Scan for the cell matching the given text and deliver its (x, y) coordinate at center. 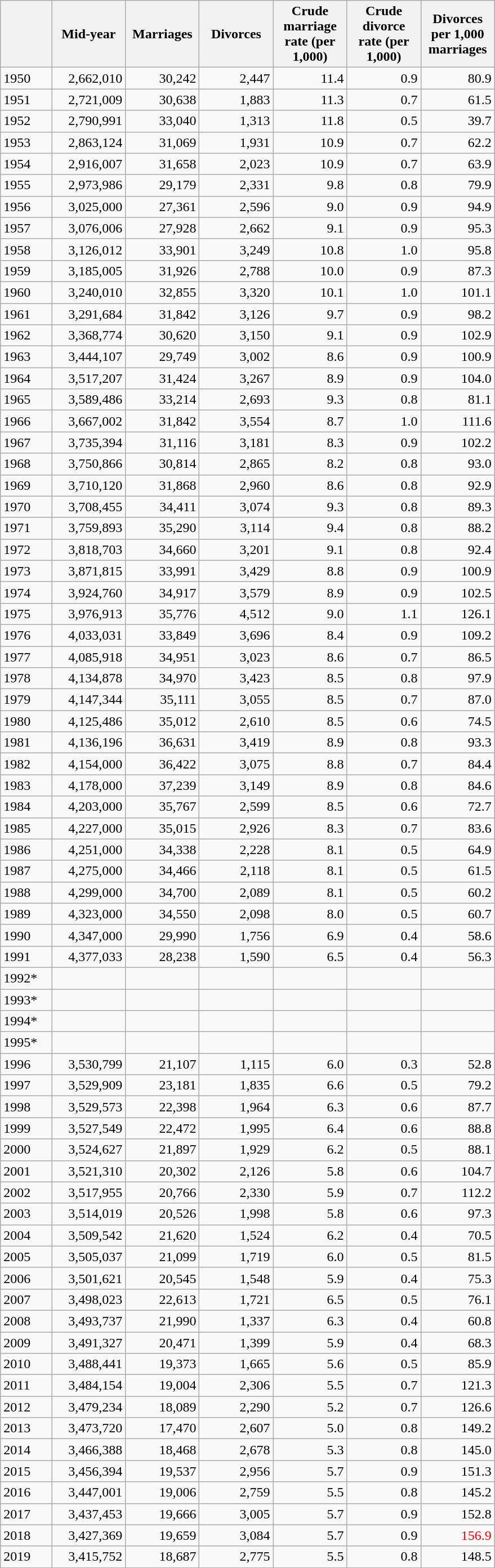
3,002 (237, 357)
39.7 (457, 121)
1981 (26, 743)
37,239 (162, 785)
1962 (26, 336)
2,599 (237, 807)
23,181 (162, 1085)
1986 (26, 850)
1974 (26, 592)
1979 (26, 700)
22,613 (162, 1299)
75.3 (457, 1278)
86.5 (457, 657)
2,662,010 (89, 78)
30,638 (162, 100)
3,075 (237, 764)
3,429 (237, 571)
2003 (26, 1214)
17,470 (162, 1428)
3,267 (237, 378)
3,554 (237, 421)
3,456,394 (89, 1471)
11.8 (310, 121)
9.8 (310, 185)
11.3 (310, 100)
152.8 (457, 1514)
1994* (26, 1021)
4,347,000 (89, 935)
4,227,000 (89, 828)
4,134,878 (89, 678)
8.0 (310, 914)
20,766 (162, 1192)
1,115 (237, 1064)
1967 (26, 443)
18,089 (162, 1407)
3,524,627 (89, 1150)
102.2 (457, 443)
3,509,542 (89, 1235)
3,976,913 (89, 614)
3,419 (237, 743)
1,835 (237, 1085)
21,990 (162, 1321)
1,931 (237, 142)
93.0 (457, 464)
1954 (26, 164)
95.8 (457, 249)
33,901 (162, 249)
84.4 (457, 764)
2,790,991 (89, 121)
70.5 (457, 1235)
83.6 (457, 828)
3,818,703 (89, 550)
1959 (26, 271)
20,302 (162, 1171)
19,659 (162, 1535)
3,084 (237, 1535)
2006 (26, 1278)
3,479,234 (89, 1407)
31,116 (162, 443)
1964 (26, 378)
2013 (26, 1428)
1,590 (237, 957)
31,868 (162, 485)
1999 (26, 1128)
89.3 (457, 507)
1,665 (237, 1364)
19,004 (162, 1386)
35,015 (162, 828)
1.1 (384, 614)
3,415,752 (89, 1557)
3,521,310 (89, 1171)
2,126 (237, 1171)
80.9 (457, 78)
2019 (26, 1557)
3,750,866 (89, 464)
1978 (26, 678)
1988 (26, 892)
21,620 (162, 1235)
3,529,909 (89, 1085)
2015 (26, 1471)
1955 (26, 185)
36,422 (162, 764)
9.7 (310, 314)
1973 (26, 571)
2009 (26, 1343)
4,147,344 (89, 700)
88.1 (457, 1150)
19,373 (162, 1364)
2005 (26, 1257)
36,631 (162, 743)
104.7 (457, 1171)
3,201 (237, 550)
3,589,486 (89, 400)
2000 (26, 1150)
2014 (26, 1450)
2,865 (237, 464)
31,658 (162, 164)
84.6 (457, 785)
34,466 (162, 871)
10.0 (310, 271)
3,667,002 (89, 421)
1,883 (237, 100)
Marriages (162, 34)
62.2 (457, 142)
58.6 (457, 935)
2,926 (237, 828)
2,023 (237, 164)
31,424 (162, 378)
27,928 (162, 228)
2,607 (237, 1428)
3,735,394 (89, 443)
4,203,000 (89, 807)
3,514,019 (89, 1214)
64.9 (457, 850)
2,331 (237, 185)
3,759,893 (89, 528)
2,610 (237, 721)
3,240,010 (89, 292)
33,849 (162, 635)
8.4 (310, 635)
1956 (26, 207)
21,107 (162, 1064)
3,530,799 (89, 1064)
4,178,000 (89, 785)
4,125,486 (89, 721)
33,214 (162, 400)
20,545 (162, 1278)
2010 (26, 1364)
3,114 (237, 528)
2,228 (237, 850)
111.6 (457, 421)
1953 (26, 142)
2016 (26, 1493)
2,693 (237, 400)
87.3 (457, 271)
3,055 (237, 700)
3,696 (237, 635)
1977 (26, 657)
3,320 (237, 292)
3,423 (237, 678)
33,991 (162, 571)
2,330 (237, 1192)
1,721 (237, 1299)
30,620 (162, 336)
11.4 (310, 78)
92.9 (457, 485)
68.3 (457, 1343)
88.8 (457, 1128)
29,990 (162, 935)
1957 (26, 228)
81.5 (457, 1257)
3,181 (237, 443)
4,299,000 (89, 892)
6.9 (310, 935)
2,788 (237, 271)
60.7 (457, 914)
3,447,001 (89, 1493)
8.2 (310, 464)
1970 (26, 507)
3,708,455 (89, 507)
3,076,006 (89, 228)
1983 (26, 785)
52.8 (457, 1064)
1990 (26, 935)
4,033,031 (89, 635)
34,951 (162, 657)
3,473,720 (89, 1428)
3,517,955 (89, 1192)
1982 (26, 764)
Crude divorce rate (per 1,000) (384, 34)
1961 (26, 314)
5.3 (310, 1450)
19,006 (162, 1493)
2,098 (237, 914)
2017 (26, 1514)
34,970 (162, 678)
1987 (26, 871)
85.9 (457, 1364)
19,537 (162, 1471)
34,917 (162, 592)
Divorces per 1,000 marriages (457, 34)
97.3 (457, 1214)
126.6 (457, 1407)
3,710,120 (89, 485)
31,069 (162, 142)
1995* (26, 1043)
4,085,918 (89, 657)
4,275,000 (89, 871)
3,437,453 (89, 1514)
72.7 (457, 807)
3,126,012 (89, 249)
3,466,388 (89, 1450)
18,468 (162, 1450)
74.5 (457, 721)
29,179 (162, 185)
31,926 (162, 271)
1998 (26, 1107)
2,759 (237, 1493)
60.2 (457, 892)
88.2 (457, 528)
79.2 (457, 1085)
29,749 (162, 357)
1,337 (237, 1321)
1976 (26, 635)
5.2 (310, 1407)
2,960 (237, 485)
1,929 (237, 1150)
1989 (26, 914)
3,488,441 (89, 1364)
22,472 (162, 1128)
2,916,007 (89, 164)
2,290 (237, 1407)
3,527,549 (89, 1128)
3,185,005 (89, 271)
Divorces (237, 34)
1969 (26, 485)
3,491,327 (89, 1343)
5.6 (310, 1364)
1985 (26, 828)
1991 (26, 957)
149.2 (457, 1428)
1950 (26, 78)
8.7 (310, 421)
4,251,000 (89, 850)
32,855 (162, 292)
101.1 (457, 292)
1993* (26, 999)
2,118 (237, 871)
2008 (26, 1321)
3,579 (237, 592)
34,338 (162, 850)
151.3 (457, 1471)
3,498,023 (89, 1299)
3,005 (237, 1514)
2,956 (237, 1471)
20,471 (162, 1343)
1,998 (237, 1214)
102.5 (457, 592)
2004 (26, 1235)
1,995 (237, 1128)
35,290 (162, 528)
35,767 (162, 807)
95.3 (457, 228)
98.2 (457, 314)
34,660 (162, 550)
1997 (26, 1085)
27,361 (162, 207)
18,687 (162, 1557)
1,964 (237, 1107)
1,313 (237, 121)
109.2 (457, 635)
2,662 (237, 228)
1963 (26, 357)
1951 (26, 100)
3,150 (237, 336)
2001 (26, 1171)
1965 (26, 400)
3,444,107 (89, 357)
3,493,737 (89, 1321)
6.6 (310, 1085)
4,512 (237, 614)
87.0 (457, 700)
2012 (26, 1407)
1980 (26, 721)
3,291,684 (89, 314)
19,666 (162, 1514)
145.2 (457, 1493)
97.9 (457, 678)
104.0 (457, 378)
5.0 (310, 1428)
6.4 (310, 1128)
3,529,573 (89, 1107)
126.1 (457, 614)
1972 (26, 550)
1958 (26, 249)
34,550 (162, 914)
148.5 (457, 1557)
2011 (26, 1386)
30,242 (162, 78)
4,154,000 (89, 764)
1975 (26, 614)
2,863,124 (89, 142)
1,548 (237, 1278)
3,249 (237, 249)
2,596 (237, 207)
1,719 (237, 1257)
1952 (26, 121)
21,897 (162, 1150)
1968 (26, 464)
2002 (26, 1192)
35,776 (162, 614)
2,721,009 (89, 100)
2,089 (237, 892)
1966 (26, 421)
3,023 (237, 657)
79.9 (457, 185)
21,099 (162, 1257)
3,871,815 (89, 571)
1992* (26, 978)
3,484,154 (89, 1386)
1,524 (237, 1235)
2018 (26, 1535)
145.0 (457, 1450)
3,427,369 (89, 1535)
1,756 (237, 935)
112.2 (457, 1192)
3,924,760 (89, 592)
3,074 (237, 507)
2,447 (237, 78)
10.1 (310, 292)
4,136,196 (89, 743)
76.1 (457, 1299)
4,323,000 (89, 914)
3,505,037 (89, 1257)
0.3 (384, 1064)
3,149 (237, 785)
92.4 (457, 550)
10.8 (310, 249)
Mid-year (89, 34)
60.8 (457, 1321)
81.1 (457, 400)
4,377,033 (89, 957)
102.9 (457, 336)
3,368,774 (89, 336)
1984 (26, 807)
3,025,000 (89, 207)
3,501,621 (89, 1278)
34,700 (162, 892)
1,399 (237, 1343)
1996 (26, 1064)
94.9 (457, 207)
9.4 (310, 528)
35,012 (162, 721)
20,526 (162, 1214)
34,411 (162, 507)
56.3 (457, 957)
87.7 (457, 1107)
93.3 (457, 743)
63.9 (457, 164)
Crude marriage rate (per 1,000) (310, 34)
3,126 (237, 314)
121.3 (457, 1386)
22,398 (162, 1107)
2,306 (237, 1386)
3,517,207 (89, 378)
28,238 (162, 957)
33,040 (162, 121)
1960 (26, 292)
2,775 (237, 1557)
2,973,986 (89, 185)
1971 (26, 528)
30,814 (162, 464)
2,678 (237, 1450)
2007 (26, 1299)
35,111 (162, 700)
156.9 (457, 1535)
